Determine the [X, Y] coordinate at the center of the cell enclosing the given text.  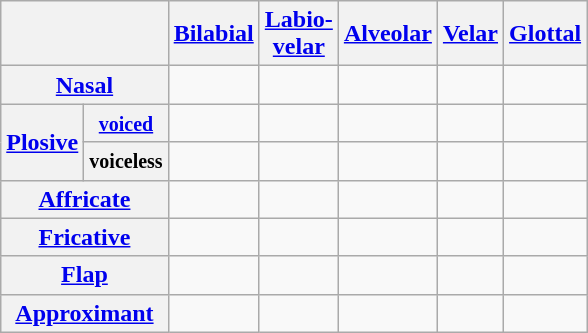
Labio-velar [298, 34]
Velar [470, 34]
voiceless [126, 161]
Affricate [84, 199]
Flap [84, 275]
Alveolar [388, 34]
Glottal [546, 34]
Bilabial [214, 34]
voiced [126, 123]
Approximant [84, 313]
Plosive [42, 142]
Nasal [84, 85]
Fricative [84, 237]
